Locate the cell with the specified text and output its (x, y) center coordinate. 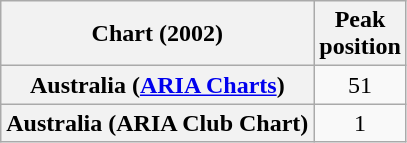
Chart (2002) (158, 34)
Australia (ARIA Club Chart) (158, 123)
Australia (ARIA Charts) (158, 85)
1 (360, 123)
Peakposition (360, 34)
51 (360, 85)
